For the text-containing cell, return its midpoint in (x, y) coordinate format. 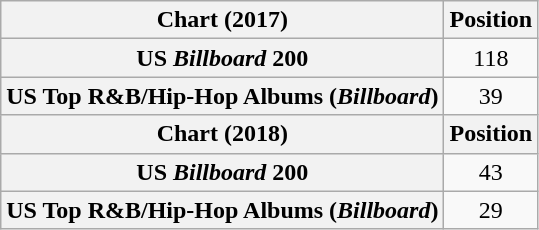
39 (491, 96)
118 (491, 58)
43 (491, 172)
Chart (2018) (222, 134)
29 (491, 210)
Chart (2017) (222, 20)
